Provide the (x, y) coordinate of the cell's center where the given text is located.  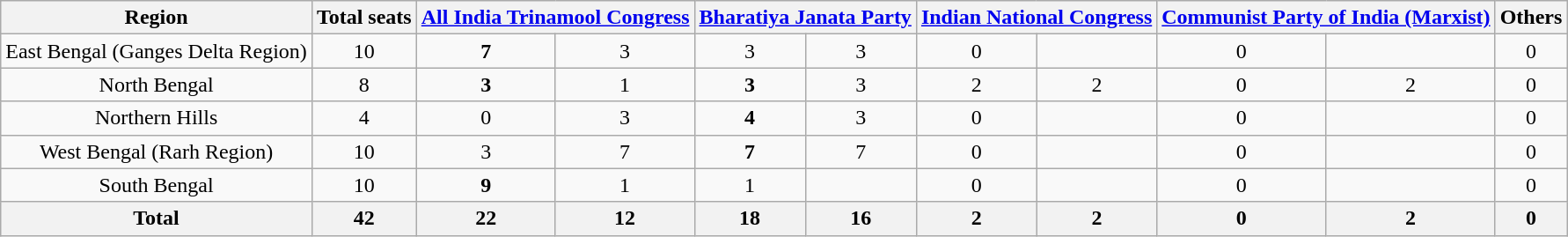
12 (625, 218)
West Bengal (Rarh Region) (157, 152)
9 (486, 185)
16 (861, 218)
8 (364, 85)
Region (157, 18)
North Bengal (157, 85)
Total seats (364, 18)
22 (486, 218)
18 (750, 218)
Others (1531, 18)
42 (364, 218)
East Bengal (Ganges Delta Region) (157, 51)
Communist Party of India (Marxist) (1326, 18)
Northern Hills (157, 118)
South Bengal (157, 185)
Total (157, 218)
Bharatiya Janata Party (805, 18)
Indian National Congress (1037, 18)
All India Trinamool Congress (555, 18)
